Find where the given text appears and provide that cell's center as (X, Y) coordinate. 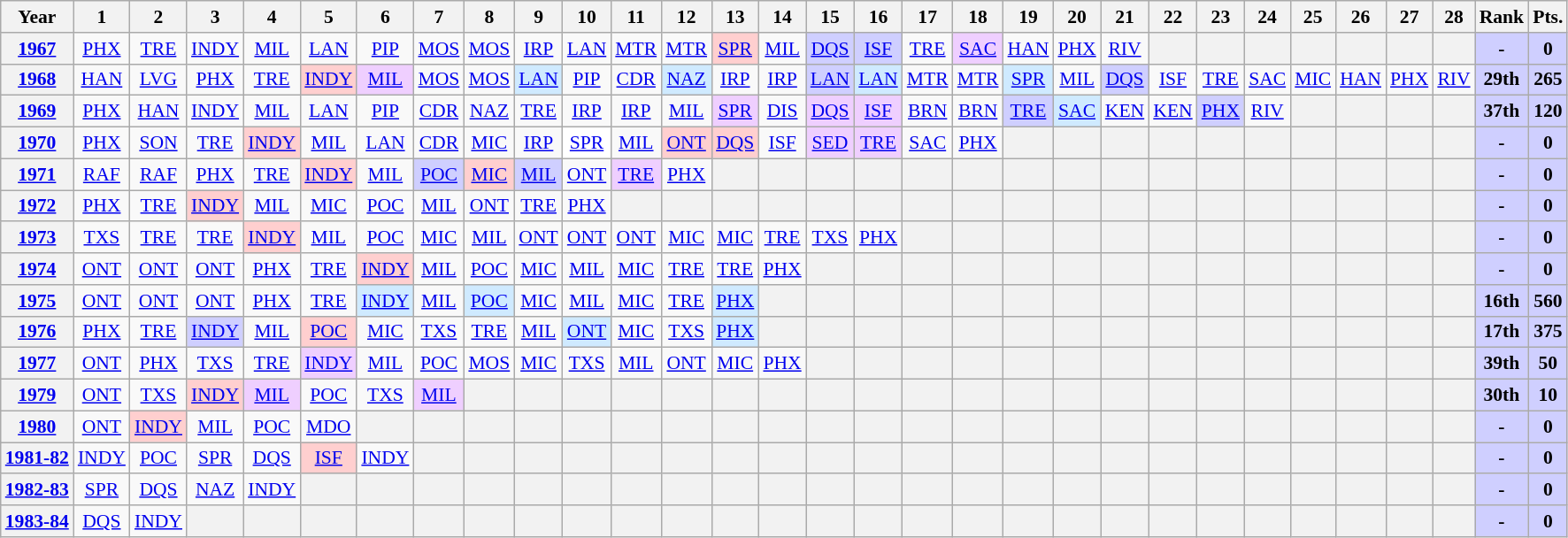
16th (1503, 301)
7 (439, 17)
1971 (37, 174)
20 (1076, 17)
19 (1028, 17)
1975 (37, 301)
16 (878, 17)
28 (1453, 17)
29th (1503, 80)
2 (158, 17)
17 (927, 17)
1968 (37, 80)
375 (1548, 332)
17th (1503, 332)
8 (488, 17)
4 (272, 17)
MDO (328, 427)
9 (538, 17)
14 (782, 17)
1983-84 (37, 521)
1970 (37, 143)
SED (830, 143)
18 (979, 17)
1969 (37, 111)
22 (1172, 17)
24 (1267, 17)
265 (1548, 80)
5 (328, 17)
25 (1313, 17)
11 (635, 17)
37th (1503, 111)
1967 (37, 49)
Rank (1503, 17)
1976 (37, 332)
6 (385, 17)
Year (37, 17)
23 (1221, 17)
1972 (37, 206)
27 (1409, 17)
120 (1548, 111)
3 (215, 17)
1977 (37, 364)
LVG (158, 80)
12 (687, 17)
Pts. (1548, 17)
1973 (37, 238)
1974 (37, 269)
560 (1548, 301)
1980 (37, 427)
13 (734, 17)
1979 (37, 396)
DIS (782, 111)
26 (1361, 17)
15 (830, 17)
21 (1125, 17)
1981-82 (37, 458)
1982-83 (37, 490)
39th (1503, 364)
30th (1503, 396)
50 (1548, 364)
SON (158, 143)
1 (102, 17)
